Extract the (X, Y) coordinate from the center of the cell holding the provided text.  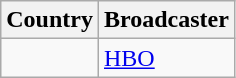
Country (50, 20)
HBO (166, 58)
Broadcaster (166, 20)
